Return the (x, y) coordinate for the center point of the cell that contains the specified text.  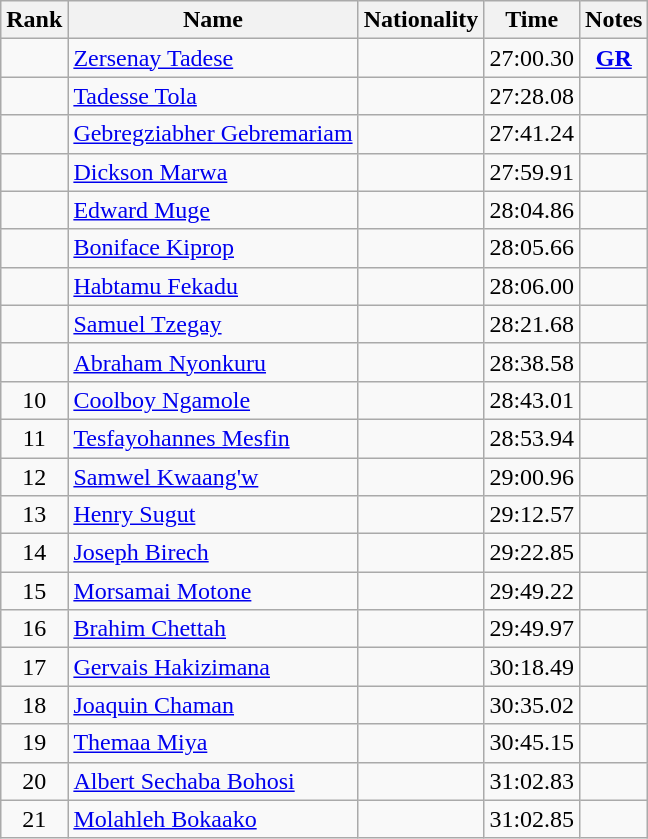
17 (34, 667)
Molahleh Bokaako (213, 819)
14 (34, 553)
Abraham Nyonkuru (213, 362)
30:35.02 (532, 705)
28:43.01 (532, 400)
29:49.97 (532, 629)
Tesfayohannes Mesfin (213, 438)
28:06.00 (532, 286)
16 (34, 629)
27:41.24 (532, 134)
29:12.57 (532, 515)
Coolboy Ngamole (213, 400)
28:21.68 (532, 324)
Dickson Marwa (213, 172)
27:59.91 (532, 172)
28:53.94 (532, 438)
Albert Sechaba Bohosi (213, 781)
Gervais Hakizimana (213, 667)
Name (213, 20)
30:18.49 (532, 667)
Notes (614, 20)
Time (532, 20)
11 (34, 438)
10 (34, 400)
18 (34, 705)
Brahim Chettah (213, 629)
13 (34, 515)
19 (34, 743)
28:04.86 (532, 210)
29:22.85 (532, 553)
Samuel Tzegay (213, 324)
31:02.85 (532, 819)
Zersenay Tadese (213, 58)
20 (34, 781)
27:28.08 (532, 96)
27:00.30 (532, 58)
30:45.15 (532, 743)
Joaquin Chaman (213, 705)
GR (614, 58)
21 (34, 819)
Tadesse Tola (213, 96)
Samwel Kwaang'w (213, 477)
29:49.22 (532, 591)
Morsamai Motone (213, 591)
Habtamu Fekadu (213, 286)
Joseph Birech (213, 553)
31:02.83 (532, 781)
28:05.66 (532, 248)
15 (34, 591)
12 (34, 477)
28:38.58 (532, 362)
Nationality (421, 20)
29:00.96 (532, 477)
Edward Muge (213, 210)
Henry Sugut (213, 515)
Boniface Kiprop (213, 248)
Gebregziabher Gebremariam (213, 134)
Rank (34, 20)
Themaa Miya (213, 743)
